Extract the (x, y) coordinate from the center of the cell holding the provided text.  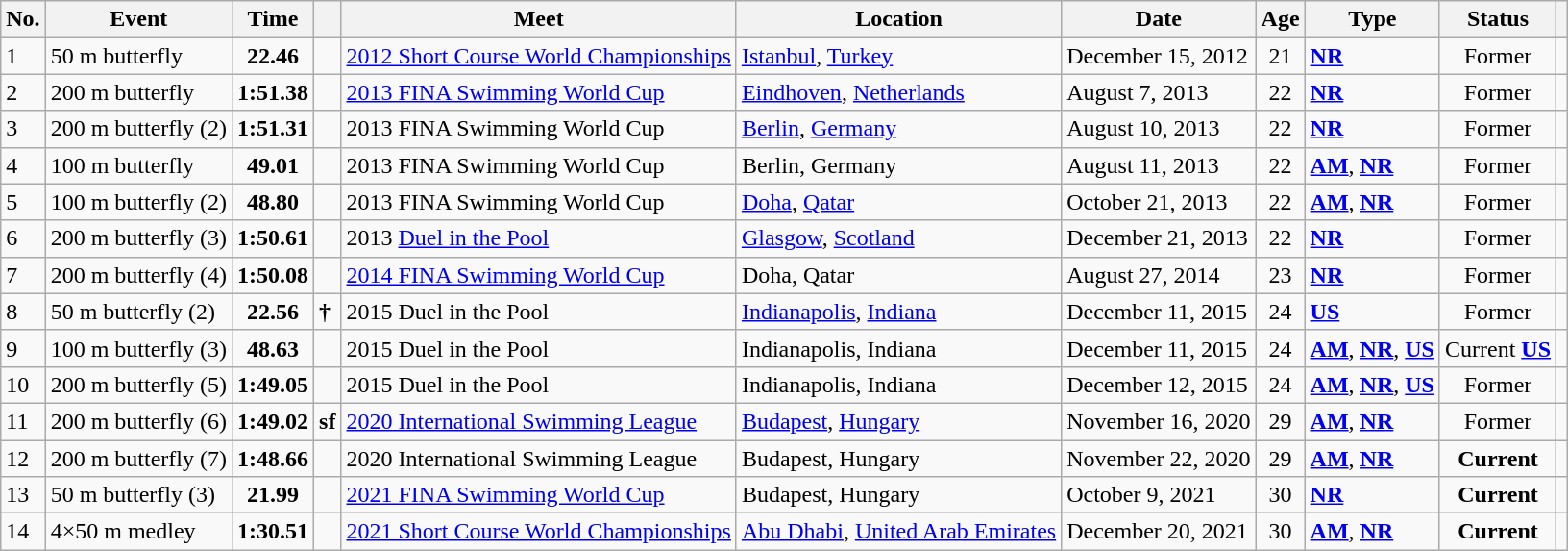
48.80 (273, 202)
Event (138, 19)
1:51.31 (273, 129)
Current US (1497, 348)
2 (23, 92)
50 m butterfly (138, 56)
22.46 (273, 56)
Location (898, 19)
1:50.61 (273, 238)
9 (23, 348)
1 (23, 56)
11 (23, 421)
Date (1159, 19)
1:49.02 (273, 421)
14 (23, 532)
22.56 (273, 312)
Status (1497, 19)
200 m butterfly (3) (138, 238)
August 10, 2013 (1159, 129)
1:48.66 (273, 459)
November 22, 2020 (1159, 459)
200 m butterfly (6) (138, 421)
49.01 (273, 165)
200 m butterfly (138, 92)
December 12, 2015 (1159, 385)
August 7, 2013 (1159, 92)
2012 Short Course World Championships (538, 56)
8 (23, 312)
Meet (538, 19)
August 27, 2014 (1159, 275)
sf (328, 421)
2021 FINA Swimming World Cup (538, 495)
August 11, 2013 (1159, 165)
12 (23, 459)
13 (23, 495)
100 m butterfly (3) (138, 348)
1:30.51 (273, 532)
3 (23, 129)
50 m butterfly (3) (138, 495)
100 m butterfly (2) (138, 202)
Time (273, 19)
10 (23, 385)
100 m butterfly (138, 165)
4×50 m medley (138, 532)
1:49.05 (273, 385)
1:50.08 (273, 275)
7 (23, 275)
48.63 (273, 348)
December 20, 2021 (1159, 532)
1:51.38 (273, 92)
5 (23, 202)
Abu Dhabi, United Arab Emirates (898, 532)
50 m butterfly (2) (138, 312)
Istanbul, Turkey (898, 56)
December 15, 2012 (1159, 56)
October 9, 2021 (1159, 495)
October 21, 2013 (1159, 202)
Type (1372, 19)
21.99 (273, 495)
2013 Duel in the Pool (538, 238)
2021 Short Course World Championships (538, 532)
200 m butterfly (4) (138, 275)
US (1372, 312)
200 m butterfly (2) (138, 129)
200 m butterfly (7) (138, 459)
† (328, 312)
4 (23, 165)
Glasgow, Scotland (898, 238)
2014 FINA Swimming World Cup (538, 275)
Age (1280, 19)
Eindhoven, Netherlands (898, 92)
200 m butterfly (5) (138, 385)
21 (1280, 56)
6 (23, 238)
November 16, 2020 (1159, 421)
23 (1280, 275)
No. (23, 19)
December 21, 2013 (1159, 238)
